Determine the [X, Y] coordinate at the center of the cell enclosing the given text.  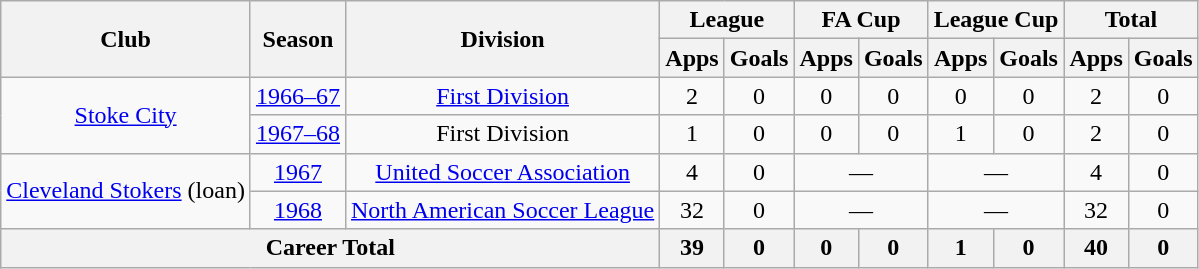
League [727, 20]
1967–68 [298, 134]
1968 [298, 210]
United Soccer Association [502, 172]
FA Cup [861, 20]
40 [1096, 248]
39 [692, 248]
1966–67 [298, 96]
League Cup [996, 20]
Cleveland Stokers (loan) [126, 191]
Club [126, 39]
Season [298, 39]
Stoke City [126, 115]
Career Total [330, 248]
North American Soccer League [502, 210]
Total [1131, 20]
1967 [298, 172]
Division [502, 39]
